Detect which cell encompasses the target text, then output its (x, y) center coordinate. 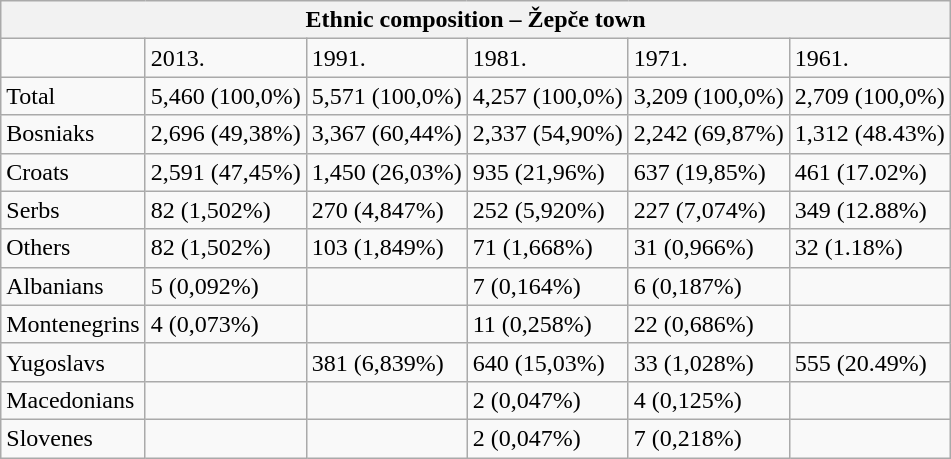
227 (7,074%) (708, 210)
461 (17.02%) (870, 172)
270 (4,847%) (386, 210)
103 (1,849%) (386, 248)
2,709 (100,0%) (870, 96)
2,696 (49,38%) (226, 134)
Albanians (73, 286)
Ethnic composition – Žepče town (476, 20)
2,591 (47,45%) (226, 172)
Croats (73, 172)
640 (15,03%) (548, 362)
5 (0,092%) (226, 286)
Others (73, 248)
Montenegrins (73, 324)
Total (73, 96)
252 (5,920%) (548, 210)
349 (12.88%) (870, 210)
6 (0,187%) (708, 286)
4 (0,125%) (708, 400)
381 (6,839%) (386, 362)
3,367 (60,44%) (386, 134)
3,209 (100,0%) (708, 96)
7 (0,164%) (548, 286)
1991. (386, 58)
33 (1,028%) (708, 362)
2,242 (69,87%) (708, 134)
22 (0,686%) (708, 324)
Yugoslavs (73, 362)
2,337 (54,90%) (548, 134)
1,450 (26,03%) (386, 172)
1981. (548, 58)
5,571 (100,0%) (386, 96)
31 (0,966%) (708, 248)
4 (0,073%) (226, 324)
4,257 (100,0%) (548, 96)
935 (21,96%) (548, 172)
637 (19,85%) (708, 172)
5,460 (100,0%) (226, 96)
71 (1,668%) (548, 248)
Serbs (73, 210)
Macedonians (73, 400)
1,312 (48.43%) (870, 134)
1961. (870, 58)
555 (20.49%) (870, 362)
1971. (708, 58)
Bosniaks (73, 134)
7 (0,218%) (708, 438)
32 (1.18%) (870, 248)
2013. (226, 58)
11 (0,258%) (548, 324)
Slovenes (73, 438)
